For the text-containing cell, return its midpoint in [x, y] coordinate format. 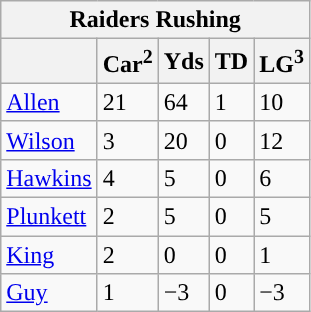
LG3 [282, 62]
Guy [49, 293]
64 [184, 102]
Plunkett [49, 217]
4 [128, 178]
Wilson [49, 140]
6 [282, 178]
20 [184, 140]
TD [231, 62]
Raiders Rushing [156, 20]
12 [282, 140]
Hawkins [49, 178]
3 [128, 140]
10 [282, 102]
21 [128, 102]
Yds [184, 62]
King [49, 255]
Car2 [128, 62]
Allen [49, 102]
